Locate the cell with the specified text and output its [X, Y] center coordinate. 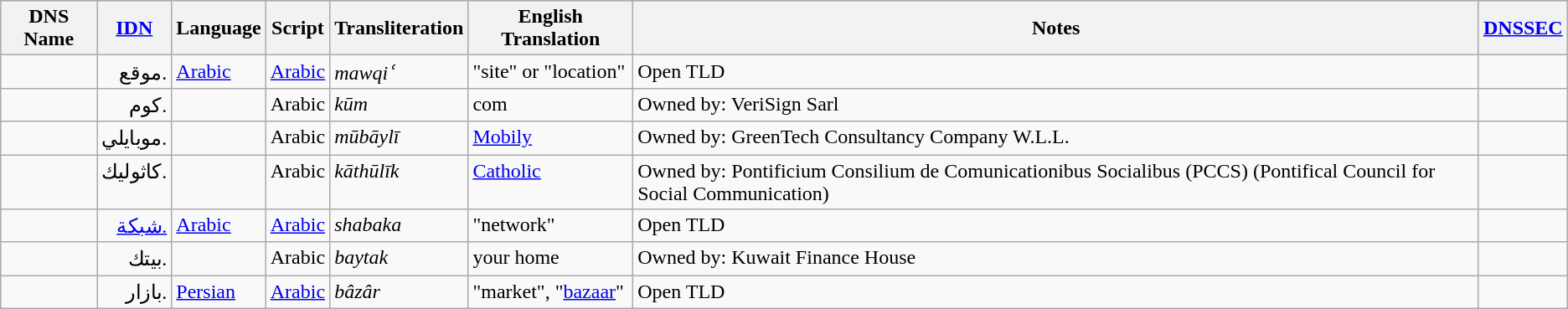
.موبايلي [134, 138]
Script [297, 28]
.كوم [134, 105]
Owned by: VeriSign Sarl [1056, 105]
Owned by: Pontificium Consilium de Comunicationibus Socialibus (PCCS) (Pontifical Council for Social Communication) [1056, 181]
.بازار [134, 292]
mūbāylī [399, 138]
Persian [219, 292]
.موقع [134, 72]
DNS Name [49, 28]
DNSSEC [1523, 28]
"market", "bazaar" [551, 292]
Language [219, 28]
"network" [551, 226]
mawqiʿ [399, 72]
Owned by: Kuwait Finance House [1056, 259]
kāthūlīk [399, 181]
English Translation [551, 28]
bâzâr [399, 292]
Owned by: GreenTech Consultancy Company W.L.L. [1056, 138]
Catholic [551, 181]
com [551, 105]
.شبكة [134, 226]
Notes [1056, 28]
.كاثوليك [134, 181]
baytak [399, 259]
IDN [134, 28]
.بيتك [134, 259]
Mobily [551, 138]
shabaka [399, 226]
Transliteration [399, 28]
your home [551, 259]
"site" or "location" [551, 72]
kūm [399, 105]
